Extract the [x, y] coordinate from the center of the cell holding the provided text.  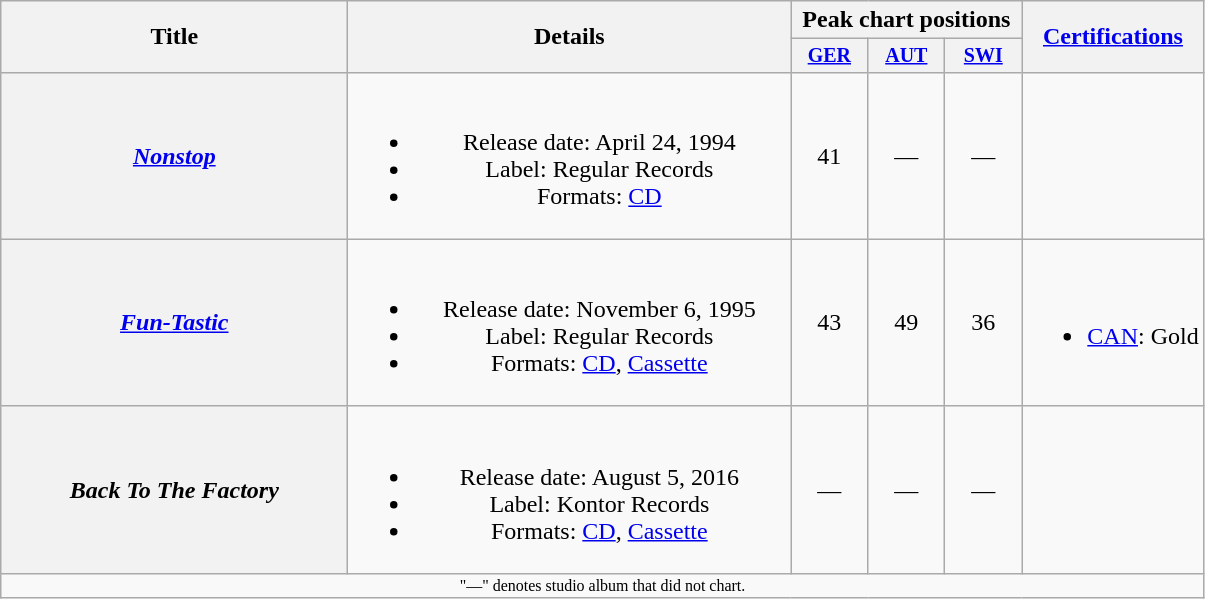
Title [174, 37]
CAN: Gold [1113, 322]
Release date: August 5, 2016Label: Kontor RecordsFormats: CD, Cassette [570, 490]
Fun-Tastic [174, 322]
Release date: April 24, 1994Label: Regular RecordsFormats: CD [570, 156]
41 [830, 156]
Peak chart positions [906, 20]
Release date: November 6, 1995Label: Regular RecordsFormats: CD, Cassette [570, 322]
AUT [906, 56]
49 [906, 322]
Details [570, 37]
Certifications [1113, 37]
36 [984, 322]
GER [830, 56]
SWI [984, 56]
Back To The Factory [174, 490]
"—" denotes studio album that did not chart. [602, 585]
Nonstop [174, 156]
43 [830, 322]
